Return the [x, y] coordinate for the center point of the cell that contains the specified text.  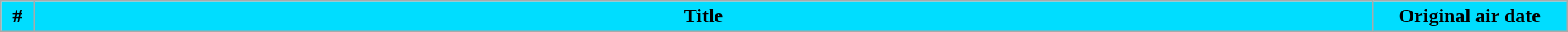
# [18, 16]
Title [703, 16]
Original air date [1470, 16]
